From the cell containing the given text, extract its center point as (X, Y) coordinate. 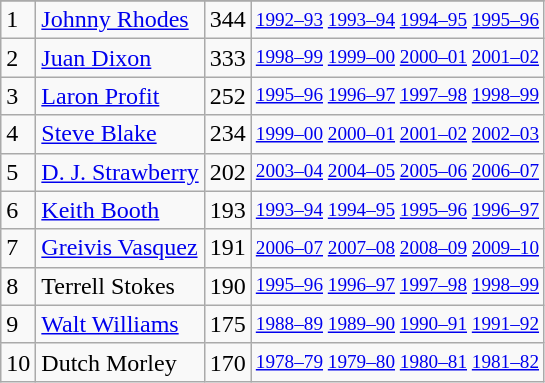
10 (18, 362)
333 (228, 58)
2003–04 2004–05 2005–06 2006–07 (397, 172)
9 (18, 324)
D. J. Strawberry (120, 172)
234 (228, 134)
Juan Dixon (120, 58)
1 (18, 20)
Steve Blake (120, 134)
2006–07 2007–08 2008–09 2009–10 (397, 248)
252 (228, 96)
1993–94 1994–95 1995–96 1996–97 (397, 210)
175 (228, 324)
Terrell Stokes (120, 286)
Walt Williams (120, 324)
202 (228, 172)
190 (228, 286)
7 (18, 248)
1978–79 1979–80 1980–81 1981–82 (397, 362)
170 (228, 362)
Johnny Rhodes (120, 20)
Dutch Morley (120, 362)
Greivis Vasquez (120, 248)
4 (18, 134)
2 (18, 58)
193 (228, 210)
Laron Profit (120, 96)
5 (18, 172)
1988–89 1989–90 1990–91 1991–92 (397, 324)
Keith Booth (120, 210)
1999–00 2000–01 2001–02 2002–03 (397, 134)
191 (228, 248)
1992–93 1993–94 1994–95 1995–96 (397, 20)
8 (18, 286)
6 (18, 210)
344 (228, 20)
3 (18, 96)
1998–99 1999–00 2000–01 2001–02 (397, 58)
